Determine the (X, Y) coordinate at the center of the cell enclosing the given text.  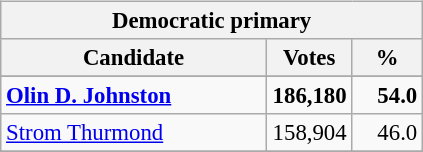
Olin D. Johnston (134, 96)
% (388, 58)
Votes (309, 58)
186,180 (309, 96)
46.0 (388, 133)
Strom Thurmond (134, 133)
158,904 (309, 133)
54.0 (388, 96)
Candidate (134, 58)
Democratic primary (212, 21)
